Output the [x, y] coordinate of the center of the cell containing the given text.  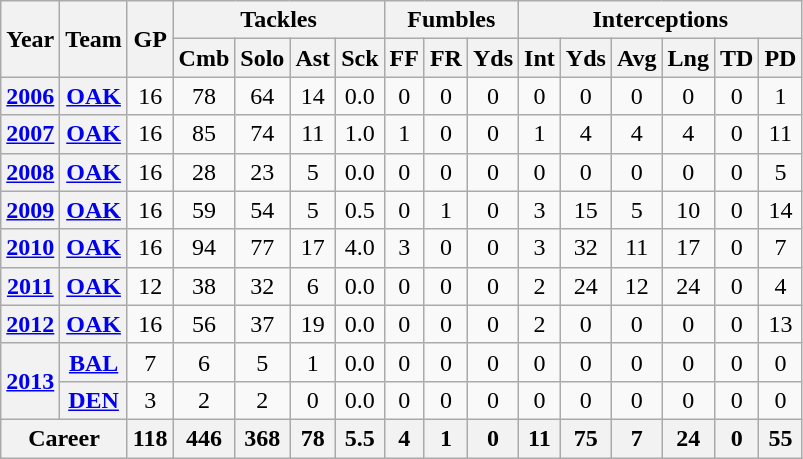
94 [204, 248]
FF [404, 58]
4.0 [360, 248]
2012 [30, 324]
15 [586, 210]
56 [204, 324]
13 [780, 324]
FR [446, 58]
55 [780, 438]
77 [262, 248]
TD [736, 58]
446 [204, 438]
Ast [313, 58]
2008 [30, 172]
PD [780, 58]
Lng [688, 58]
23 [262, 172]
5.5 [360, 438]
75 [586, 438]
Avg [636, 58]
368 [262, 438]
Sck [360, 58]
Career [64, 438]
10 [688, 210]
GP [150, 39]
2010 [30, 248]
Tackles [278, 20]
Team [94, 39]
BAL [94, 362]
Year [30, 39]
0.5 [360, 210]
37 [262, 324]
1.0 [360, 134]
Fumbles [452, 20]
Int [540, 58]
28 [204, 172]
2006 [30, 96]
2011 [30, 286]
2013 [30, 381]
19 [313, 324]
DEN [94, 400]
64 [262, 96]
59 [204, 210]
54 [262, 210]
Cmb [204, 58]
38 [204, 286]
2007 [30, 134]
74 [262, 134]
2009 [30, 210]
Solo [262, 58]
118 [150, 438]
85 [204, 134]
Interceptions [660, 20]
